Extract the [x, y] coordinate from the center of the cell holding the provided text.  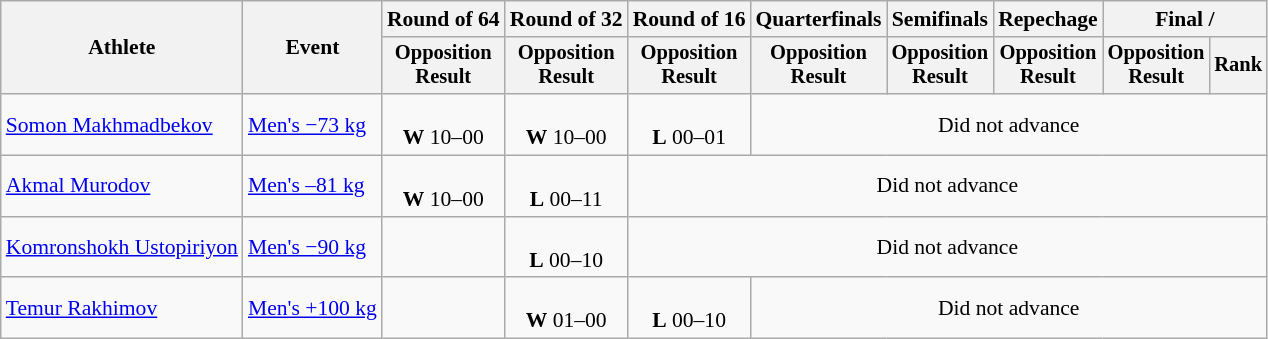
Men's −90 kg [312, 248]
Athlete [122, 48]
Akmal Murodov [122, 186]
Round of 16 [690, 19]
Round of 32 [566, 19]
Repechage [1048, 19]
W 01–00 [566, 308]
Event [312, 48]
Final / [1185, 19]
Semifinals [940, 19]
Somon Makhmadbekov [122, 124]
Men's −73 kg [312, 124]
Round of 64 [444, 19]
L 00–01 [690, 124]
Komronshokh Ustopiriyon [122, 248]
Quarterfinals [818, 19]
Rank [1238, 66]
Men's –81 kg [312, 186]
Men's +100 kg [312, 308]
L 00–11 [566, 186]
Temur Rakhimov [122, 308]
